Capture the cell that displays the provided text and extract its (x, y) central coordinate. 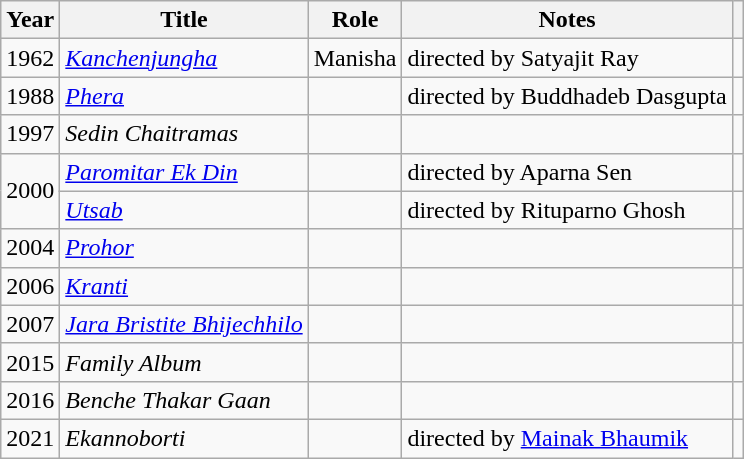
Kranti (184, 286)
Notes (567, 20)
Role (355, 20)
Family Album (184, 362)
1988 (30, 96)
Jara Bristite Bhijechhilo (184, 324)
Sedin Chaitramas (184, 134)
2006 (30, 286)
Manisha (355, 58)
directed by Mainak Bhaumik (567, 438)
directed by Rituparno Ghosh (567, 210)
Utsab (184, 210)
directed by Satyajit Ray (567, 58)
2007 (30, 324)
2021 (30, 438)
Kanchenjungha (184, 58)
2000 (30, 191)
directed by Buddhadeb Dasgupta (567, 96)
Phera (184, 96)
directed by Aparna Sen (567, 172)
Year (30, 20)
Paromitar Ek Din (184, 172)
1997 (30, 134)
Prohor (184, 248)
Title (184, 20)
2004 (30, 248)
Ekannoborti (184, 438)
1962 (30, 58)
2015 (30, 362)
2016 (30, 400)
Benche Thakar Gaan (184, 400)
